Determine the (x, y) coordinate at the center of the cell enclosing the given text.  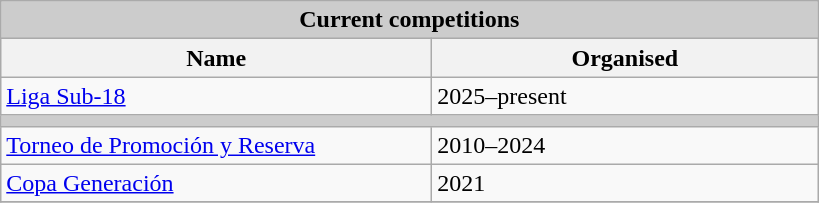
Copa Generación (216, 183)
Torneo de Promoción y Reserva (216, 145)
Organised (625, 58)
2010–2024 (625, 145)
Name (216, 58)
2021 (625, 183)
2025–present (625, 96)
Current competitions (410, 20)
Liga Sub-18 (216, 96)
